Identify which cell holds the provided text, then report its [X, Y] central coordinate. 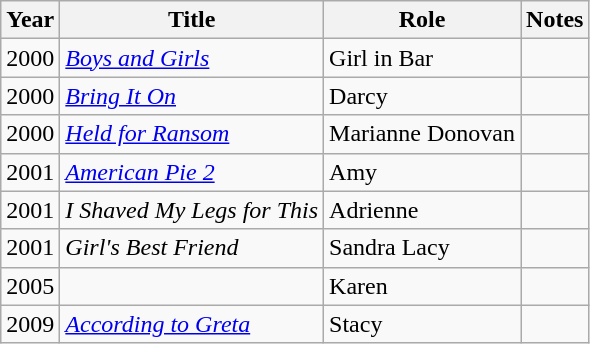
Role [422, 20]
Stacy [422, 324]
Adrienne [422, 210]
Title [192, 20]
Karen [422, 286]
Marianne Donovan [422, 134]
Notes [555, 20]
I Shaved My Legs for This [192, 210]
Amy [422, 172]
Bring It On [192, 96]
Held for Ransom [192, 134]
2005 [30, 286]
Girl in Bar [422, 58]
Girl's Best Friend [192, 248]
American Pie 2 [192, 172]
Darcy [422, 96]
Year [30, 20]
Sandra Lacy [422, 248]
According to Greta [192, 324]
2009 [30, 324]
Boys and Girls [192, 58]
